Identify which cell holds the provided text, then report its (x, y) central coordinate. 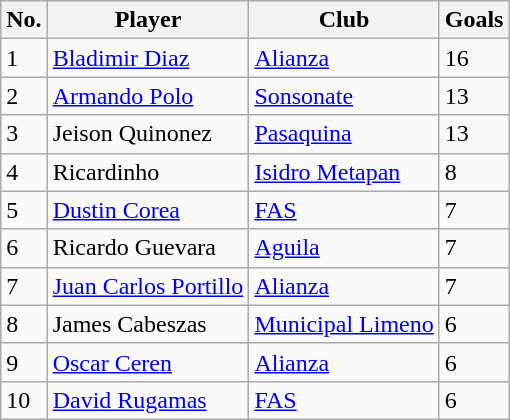
No. (24, 20)
Isidro Metapan (344, 172)
Dustin Corea (148, 210)
Player (148, 20)
Aguila (344, 248)
Goals (474, 20)
10 (24, 400)
Oscar Ceren (148, 362)
David Rugamas (148, 400)
Municipal Limeno (344, 324)
Juan Carlos Portillo (148, 286)
Sonsonate (344, 96)
3 (24, 134)
Ricardinho (148, 172)
2 (24, 96)
1 (24, 58)
Jeison Quinonez (148, 134)
Pasaquina (344, 134)
James Cabeszas (148, 324)
9 (24, 362)
Bladimir Diaz (148, 58)
Armando Polo (148, 96)
Club (344, 20)
Ricardo Guevara (148, 248)
5 (24, 210)
16 (474, 58)
4 (24, 172)
